Identify which cell holds the provided text, then report its [X, Y] central coordinate. 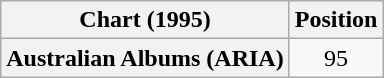
Chart (1995) [145, 20]
Position [336, 20]
95 [336, 58]
Australian Albums (ARIA) [145, 58]
